For the text-containing cell, return its midpoint in (X, Y) coordinate format. 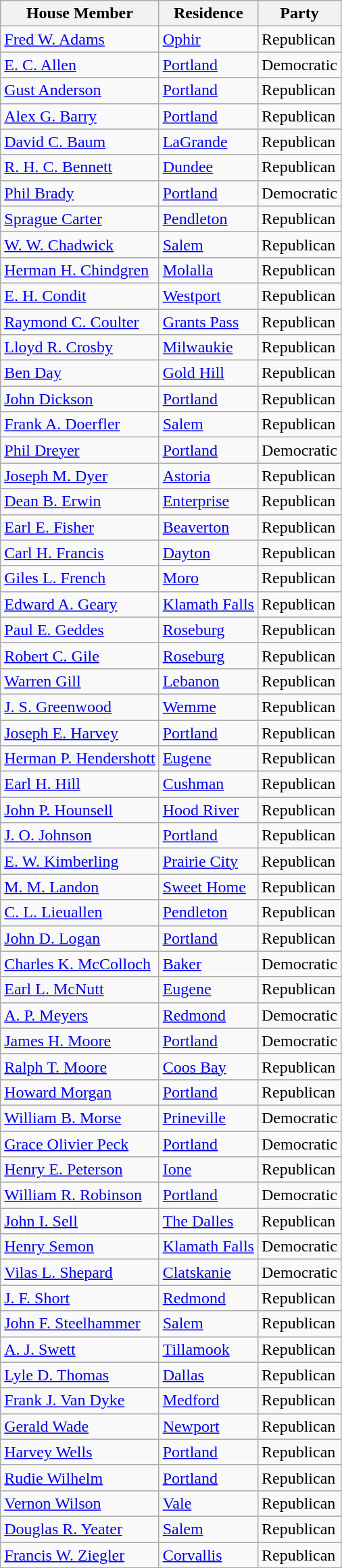
The Dalles (208, 1221)
Moro (208, 578)
J. O. Johnson (80, 836)
Grants Pass (208, 322)
Molalla (208, 270)
Charles K. McColloch (80, 964)
Dayton (208, 553)
Coos Bay (208, 1066)
Earl L. McNutt (80, 990)
Party (299, 13)
Medford (208, 1401)
Sprague Carter (80, 219)
Earl H. Hill (80, 784)
E. H. Condit (80, 296)
J. S. Greenwood (80, 707)
Grace Olivier Peck (80, 1144)
Lloyd R. Crosby (80, 348)
Residence (208, 13)
David C. Baum (80, 142)
William R. Robinson (80, 1195)
Vale (208, 1503)
LaGrande (208, 142)
Gust Anderson (80, 90)
Prairie City (208, 861)
Edward A. Geary (80, 604)
Phil Brady (80, 193)
Fred W. Adams (80, 39)
Raymond C. Coulter (80, 322)
Newport (208, 1426)
Alex G. Barry (80, 116)
A. J. Swett (80, 1349)
Prineville (208, 1118)
Robert C. Gile (80, 655)
Hood River (208, 810)
Frank J. Van Dyke (80, 1401)
Astoria (208, 476)
James H. Moore (80, 1041)
Vernon Wilson (80, 1503)
E. W. Kimberling (80, 861)
Tillamook (208, 1349)
Warren Gill (80, 681)
John F. Steelhammer (80, 1324)
Herman H. Chindgren (80, 270)
Clatskanie (208, 1272)
J. F. Short (80, 1298)
Howard Morgan (80, 1092)
R. H. C. Bennett (80, 167)
Westport (208, 296)
Francis W. Ziegler (80, 1555)
Joseph E. Harvey (80, 732)
M. M. Landon (80, 887)
John Dickson (80, 399)
Dean B. Erwin (80, 502)
Lyle D. Thomas (80, 1375)
Wemme (208, 707)
Giles L. French (80, 578)
House Member (80, 13)
Ione (208, 1170)
Henry Semon (80, 1247)
Cushman (208, 784)
Earl E. Fisher (80, 527)
John D. Logan (80, 938)
John P. Hounsell (80, 810)
Gerald Wade (80, 1426)
Dundee (208, 167)
Harvey Wells (80, 1452)
Baker (208, 964)
E. C. Allen (80, 65)
Henry E. Peterson (80, 1170)
Beaverton (208, 527)
Lebanon (208, 681)
John I. Sell (80, 1221)
A. P. Meyers (80, 1015)
Paul E. Geddes (80, 630)
Rudie Wilhelm (80, 1478)
Enterprise (208, 502)
Phil Dreyer (80, 450)
Vilas L. Shepard (80, 1272)
Dallas (208, 1375)
Sweet Home (208, 887)
W. W. Chadwick (80, 244)
William B. Morse (80, 1118)
Ben Day (80, 373)
Ophir (208, 39)
Douglas R. Yeater (80, 1529)
Milwaukie (208, 348)
Herman P. Hendershott (80, 759)
Carl H. Francis (80, 553)
Joseph M. Dyer (80, 476)
Frank A. Doerfler (80, 425)
Corvallis (208, 1555)
Ralph T. Moore (80, 1066)
C. L. Lieuallen (80, 913)
Gold Hill (208, 373)
